Return (x, y) of the center of cell containing provided text 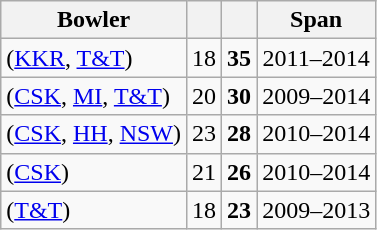
(KKR, T&T) (94, 58)
(CSK) (94, 172)
Bowler (94, 20)
28 (240, 134)
30 (240, 96)
26 (240, 172)
Span (316, 20)
(T&T) (94, 210)
(CSK, MI, T&T) (94, 96)
21 (204, 172)
2011–2014 (316, 58)
35 (240, 58)
(CSK, HH, NSW) (94, 134)
2009–2013 (316, 210)
2009–2014 (316, 96)
20 (204, 96)
